Return the (x, y) coordinate for the center point of the cell that contains the specified text.  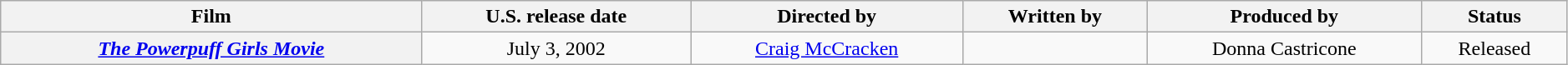
Released (1495, 48)
Donna Castricone (1284, 48)
Written by (1055, 17)
July 3, 2002 (556, 48)
Film (211, 17)
The Powerpuff Girls Movie (211, 48)
Produced by (1284, 17)
U.S. release date (556, 17)
Directed by (827, 17)
Status (1495, 17)
Craig McCracken (827, 48)
